Return (X, Y) of the center of cell containing provided text 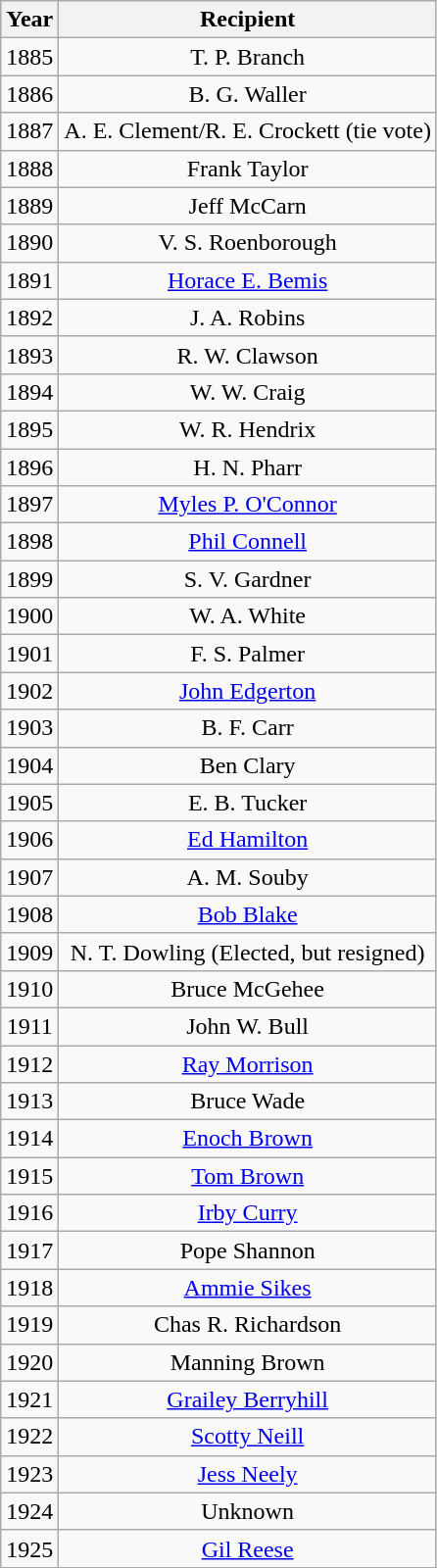
F. S. Palmer (248, 654)
Gil Reese (248, 1548)
1886 (29, 94)
1909 (29, 952)
1905 (29, 803)
1902 (29, 691)
Bob Blake (248, 914)
1901 (29, 654)
John Edgerton (248, 691)
1908 (29, 914)
Horace E. Bemis (248, 280)
Grailey Berryhill (248, 1399)
1919 (29, 1325)
1890 (29, 243)
1889 (29, 206)
T. P. Branch (248, 57)
1897 (29, 505)
1924 (29, 1511)
Phil Connell (248, 542)
1911 (29, 1026)
Irby Curry (248, 1213)
Recipient (248, 20)
Manning Brown (248, 1362)
1921 (29, 1399)
1922 (29, 1437)
John W. Bull (248, 1026)
1916 (29, 1213)
Chas R. Richardson (248, 1325)
E. B. Tucker (248, 803)
Bruce Wade (248, 1102)
H. N. Pharr (248, 467)
1885 (29, 57)
1896 (29, 467)
1906 (29, 840)
1888 (29, 169)
B. G. Waller (248, 94)
1925 (29, 1548)
1918 (29, 1288)
1904 (29, 765)
Jess Neely (248, 1474)
1907 (29, 877)
N. T. Dowling (Elected, but resigned) (248, 952)
Unknown (248, 1511)
1892 (29, 318)
1915 (29, 1176)
A. M. Souby (248, 877)
1917 (29, 1250)
Tom Brown (248, 1176)
Year (29, 20)
1923 (29, 1474)
Bruce McGehee (248, 989)
1912 (29, 1063)
Myles P. O'Connor (248, 505)
1903 (29, 728)
V. S. Roenborough (248, 243)
Ray Morrison (248, 1063)
A. E. Clement/R. E. Crockett (tie vote) (248, 131)
1894 (29, 392)
J. A. Robins (248, 318)
Pope Shannon (248, 1250)
Jeff McCarn (248, 206)
Ed Hamilton (248, 840)
1887 (29, 131)
1920 (29, 1362)
Scotty Neill (248, 1437)
Ammie Sikes (248, 1288)
1899 (29, 579)
1900 (29, 616)
R. W. Clawson (248, 355)
W. R. Hendrix (248, 429)
1893 (29, 355)
W. A. White (248, 616)
1913 (29, 1102)
B. F. Carr (248, 728)
1895 (29, 429)
Frank Taylor (248, 169)
1914 (29, 1139)
Ben Clary (248, 765)
1910 (29, 989)
1898 (29, 542)
S. V. Gardner (248, 579)
1891 (29, 280)
Enoch Brown (248, 1139)
W. W. Craig (248, 392)
